Extract the (x, y) coordinate from the center of the cell holding the provided text.  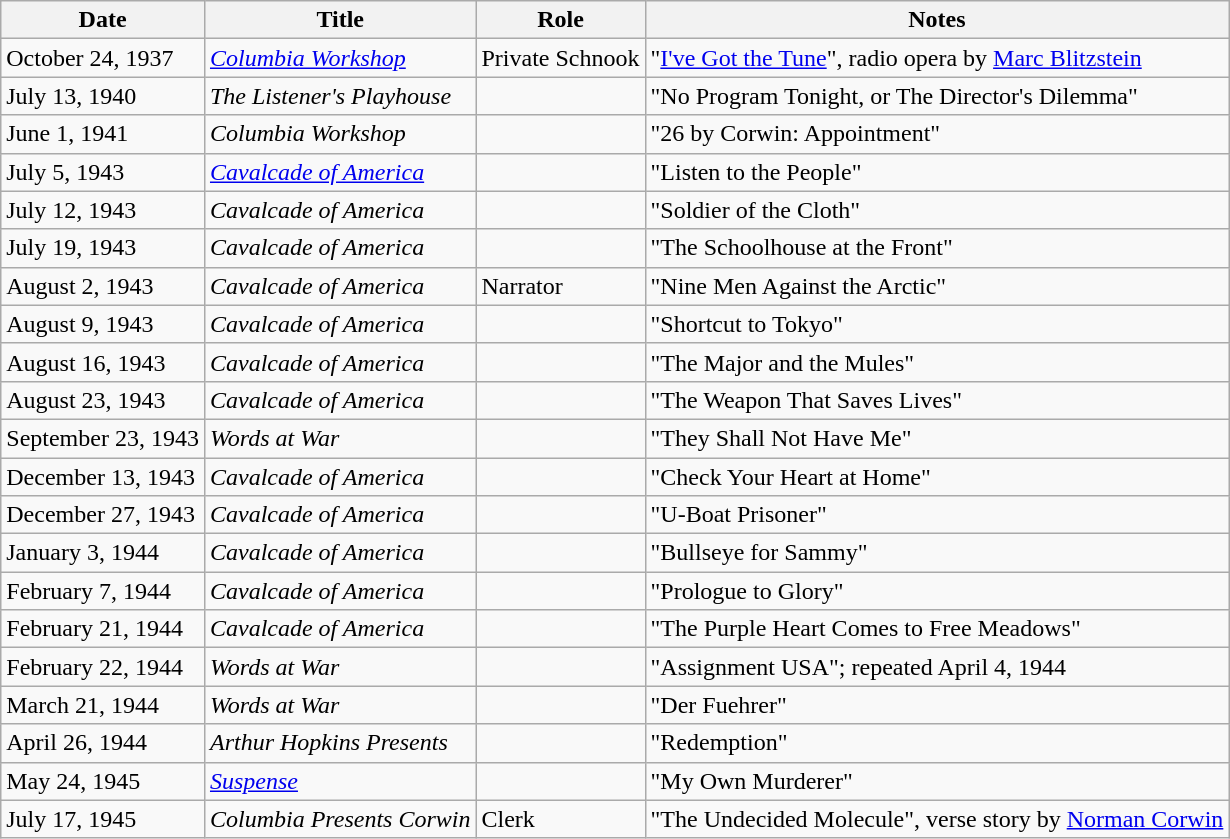
February 22, 1944 (103, 667)
Date (103, 20)
"Nine Men Against the Arctic" (937, 286)
July 5, 1943 (103, 172)
"Der Fuehrer" (937, 705)
"The Purple Heart Comes to Free Meadows" (937, 629)
"My Own Murderer" (937, 781)
December 27, 1943 (103, 515)
February 21, 1944 (103, 629)
February 7, 1944 (103, 591)
August 9, 1943 (103, 324)
"Soldier of the Cloth" (937, 210)
"The Schoolhouse at the Front" (937, 248)
"No Program Tonight, or The Director's Dilemma" (937, 96)
December 13, 1943 (103, 477)
"The Undecided Molecule", verse story by Norman Corwin (937, 819)
"The Weapon That Saves Lives" (937, 400)
Notes (937, 20)
"The Major and the Mules" (937, 362)
"They Shall Not Have Me" (937, 438)
Role (560, 20)
September 23, 1943 (103, 438)
"26 by Corwin: Appointment" (937, 134)
Columbia Presents Corwin (340, 819)
April 26, 1944 (103, 743)
Private Schnook (560, 58)
January 3, 1944 (103, 553)
"Bullseye for Sammy" (937, 553)
March 21, 1944 (103, 705)
"Redemption" (937, 743)
October 24, 1937 (103, 58)
"I've Got the Tune", radio opera by Marc Blitzstein (937, 58)
Suspense (340, 781)
Narrator (560, 286)
July 13, 1940 (103, 96)
Clerk (560, 819)
"Check Your Heart at Home" (937, 477)
May 24, 1945 (103, 781)
"Prologue to Glory" (937, 591)
The Listener's Playhouse (340, 96)
June 1, 1941 (103, 134)
July 19, 1943 (103, 248)
July 17, 1945 (103, 819)
August 16, 1943 (103, 362)
"Shortcut to Tokyo" (937, 324)
August 2, 1943 (103, 286)
"Listen to the People" (937, 172)
"Assignment USA"; repeated April 4, 1944 (937, 667)
July 12, 1943 (103, 210)
"U-Boat Prisoner" (937, 515)
August 23, 1943 (103, 400)
Arthur Hopkins Presents (340, 743)
Title (340, 20)
